Determine the (X, Y) coordinate at the center of the cell enclosing the given text.  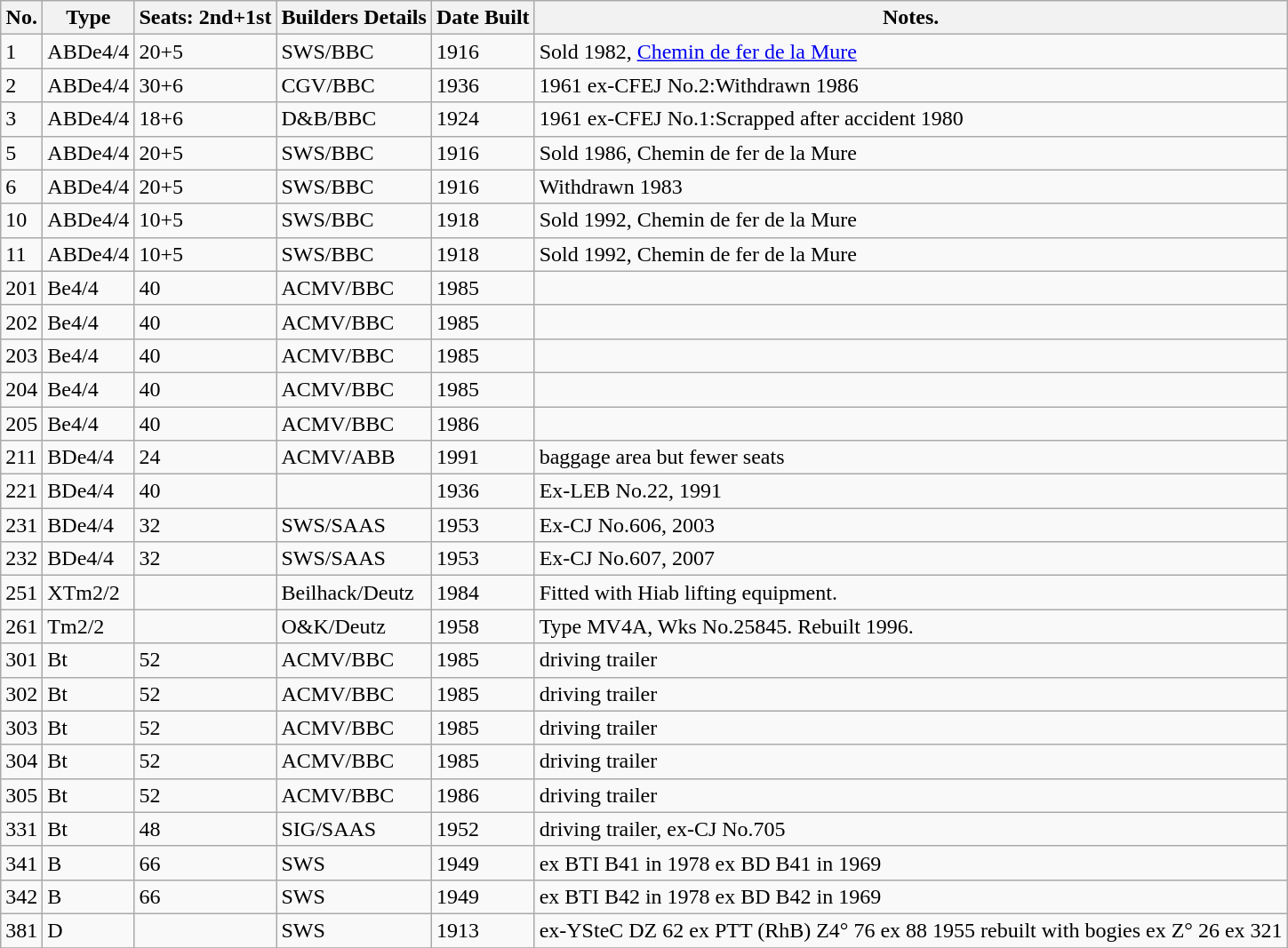
CGV/BBC (354, 85)
6 (21, 187)
232 (21, 559)
Type MV4A, Wks No.25845. Rebuilt 1996. (910, 626)
2 (21, 85)
1984 (483, 593)
221 (21, 491)
Type (89, 18)
Date Built (483, 18)
Ex-LEB No.22, 1991 (910, 491)
203 (21, 355)
1958 (483, 626)
231 (21, 525)
1913 (483, 930)
Notes. (910, 18)
201 (21, 288)
305 (21, 795)
304 (21, 761)
251 (21, 593)
1961 ex-CFEJ No.2:Withdrawn 1986 (910, 85)
Ex-CJ No.606, 2003 (910, 525)
ex BTI B41 in 1978 ex BD B41 in 1969 (910, 863)
30+6 (205, 85)
Withdrawn 1983 (910, 187)
baggage area but fewer seats (910, 458)
261 (21, 626)
341 (21, 863)
1961 ex-CFEJ No.1:Scrapped after accident 1980 (910, 119)
303 (21, 728)
Ex-CJ No.607, 2007 (910, 559)
331 (21, 829)
1952 (483, 829)
1991 (483, 458)
D&B/BBC (354, 119)
No. (21, 18)
10 (21, 220)
Tm2/2 (89, 626)
11 (21, 254)
1 (21, 52)
204 (21, 389)
202 (21, 322)
Sold 1982, Chemin de fer de la Mure (910, 52)
Sold 1986, Chemin de fer de la Mure (910, 153)
Builders Details (354, 18)
18+6 (205, 119)
48 (205, 829)
205 (21, 424)
5 (21, 153)
driving trailer, ex-CJ No.705 (910, 829)
ACMV/ABB (354, 458)
3 (21, 119)
ex BTI B42 in 1978 ex BD B42 in 1969 (910, 896)
301 (21, 660)
Fitted with Hiab lifting equipment. (910, 593)
D (89, 930)
SIG/SAAS (354, 829)
Seats: 2nd+1st (205, 18)
XTm2/2 (89, 593)
ex-YSteC DZ 62 ex PTT (RhB) Z4° 76 ex 88 1955 rebuilt with bogies ex Z° 26 ex 321 (910, 930)
381 (21, 930)
1924 (483, 119)
O&K/Deutz (354, 626)
211 (21, 458)
302 (21, 694)
342 (21, 896)
Beilhack/Deutz (354, 593)
24 (205, 458)
